Identify which cell holds the provided text, then report its (x, y) central coordinate. 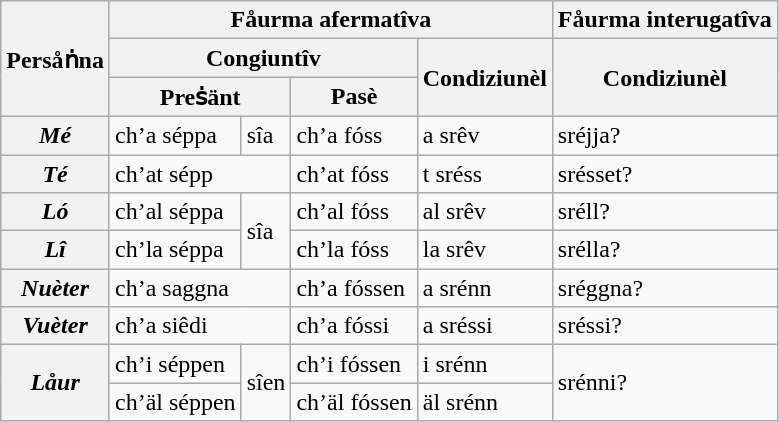
Preṡänt (200, 97)
ch’la séppa (200, 250)
sîen (266, 383)
Persåṅna (56, 59)
al srêv (484, 212)
la srêv (484, 250)
äl srénn (484, 402)
t sréss (484, 173)
sréggna? (664, 288)
i srénn (484, 364)
ch’äl fóssen (354, 402)
ch’la fóss (354, 250)
ch’äl séppen (175, 402)
srésset? (664, 173)
ch’al séppa (175, 212)
ch’i fóssen (354, 364)
Fåurma afermatîva (330, 20)
srénni? (664, 383)
sréjja? (664, 135)
Låur (56, 383)
a sréssi (484, 326)
srélla? (664, 250)
ch’a séppa (175, 135)
Nuèter (56, 288)
ch’at fóss (354, 173)
a srénn (484, 288)
ch’at sépp (200, 173)
ch’i séppen (175, 364)
Pasè (354, 97)
Mé (56, 135)
ch’a siêdi (200, 326)
ch’a fóssi (354, 326)
Congiuntîv (263, 58)
Vuèter (56, 326)
Ló (56, 212)
sréll? (664, 212)
Lî (56, 250)
Té (56, 173)
ch’al fóss (354, 212)
ch’a fóssen (354, 288)
a srêv (484, 135)
sréssi? (664, 326)
ch’a saggna (200, 288)
Fåurma interugatîva (664, 20)
ch’a fóss (354, 135)
